Determine the (x, y) coordinate at the center of the cell enclosing the given text.  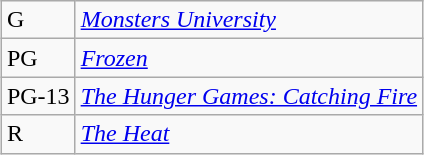
The Heat (248, 134)
R (38, 134)
G (38, 20)
Monsters University (248, 20)
The Hunger Games: Catching Fire (248, 96)
Frozen (248, 58)
PG (38, 58)
PG-13 (38, 96)
